Identify which cell holds the provided text, then report its (x, y) central coordinate. 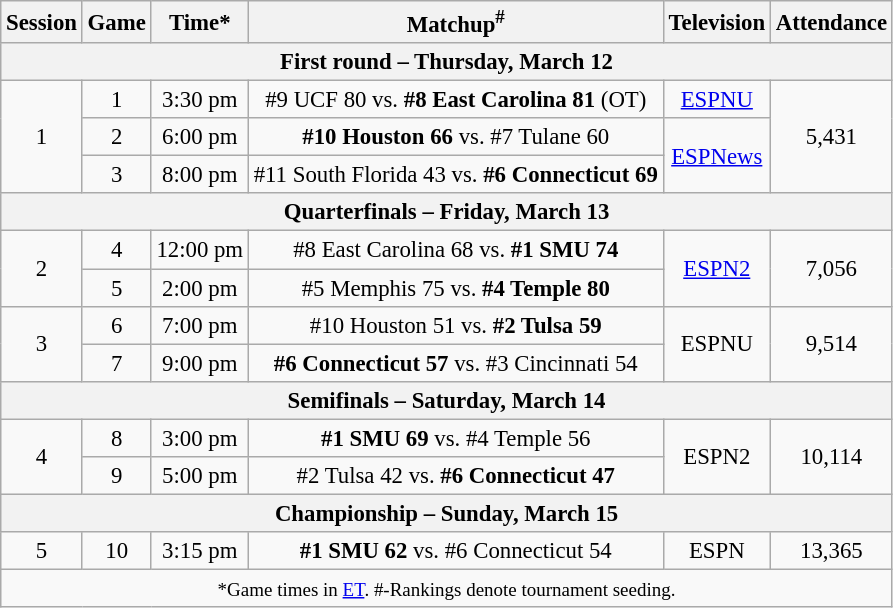
10 (116, 551)
5,431 (831, 138)
7,056 (831, 268)
7:00 pm (200, 325)
#5 Memphis 75 vs. #4 Temple 80 (456, 288)
13,365 (831, 551)
3:00 pm (200, 438)
Time* (200, 22)
9,514 (831, 344)
#6 Connecticut 57 vs. #3 Cincinnati 54 (456, 363)
3:30 pm (200, 100)
2:00 pm (200, 288)
#10 Houston 51 vs. #2 Tulsa 59 (456, 325)
5:00 pm (200, 476)
#2 Tulsa 42 vs. #6 Connecticut 47 (456, 476)
ESPN (716, 551)
9 (116, 476)
Attendance (831, 22)
Quarterfinals – Friday, March 13 (447, 213)
12:00 pm (200, 250)
10,114 (831, 456)
#11 South Florida 43 vs. #6 Connecticut 69 (456, 175)
3:15 pm (200, 551)
ESPNews (716, 156)
7 (116, 363)
8:00 pm (200, 175)
Semifinals – Saturday, March 14 (447, 400)
9:00 pm (200, 363)
Television (716, 22)
#10 Houston 66 vs. #7 Tulane 60 (456, 137)
First round – Thursday, March 12 (447, 62)
Session (42, 22)
#1 SMU 69 vs. #4 Temple 56 (456, 438)
Championship – Sunday, March 15 (447, 513)
#8 East Carolina 68 vs. #1 SMU 74 (456, 250)
#9 UCF 80 vs. #8 East Carolina 81 (OT) (456, 100)
#1 SMU 62 vs. #6 Connecticut 54 (456, 551)
Matchup# (456, 22)
Game (116, 22)
6:00 pm (200, 137)
8 (116, 438)
*Game times in ET. #-Rankings denote tournament seeding. (447, 588)
6 (116, 325)
